Determine the (X, Y) coordinate at the center of the cell enclosing the given text.  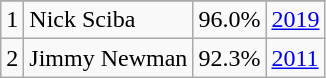
Jimmy Newman (108, 58)
2 (12, 58)
96.0% (230, 20)
92.3% (230, 58)
Nick Sciba (108, 20)
2019 (296, 20)
1 (12, 20)
2011 (296, 58)
